Capture the cell that displays the provided text and extract its [x, y] central coordinate. 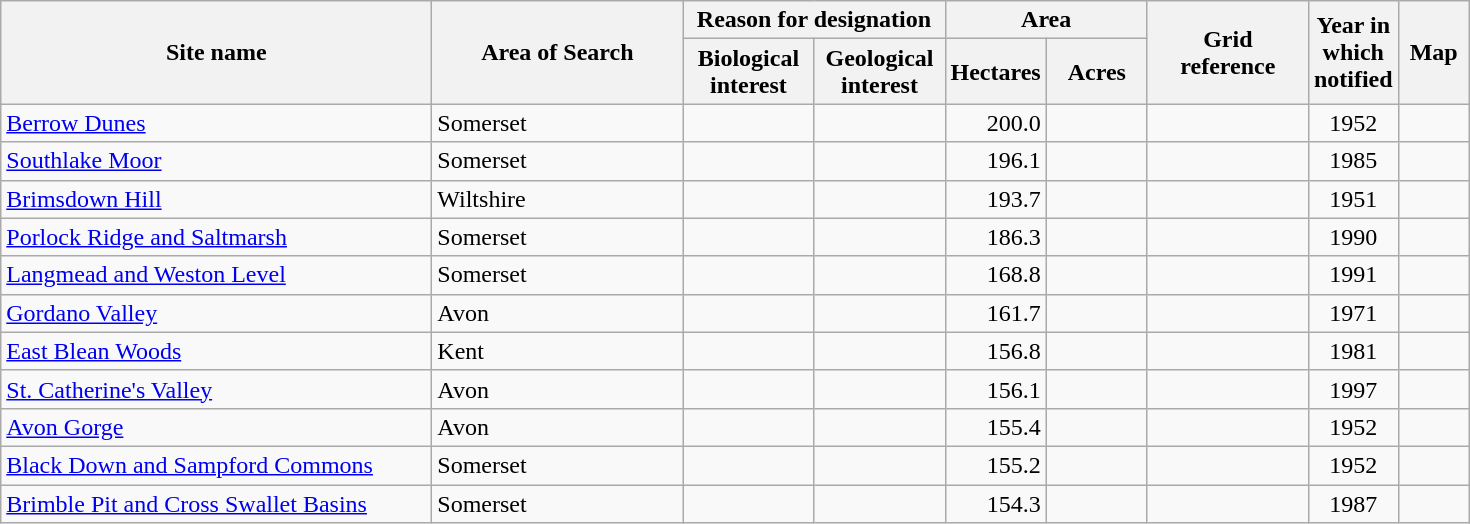
161.7 [996, 313]
Black Down and Sampford Commons [216, 465]
1997 [1353, 389]
Area of Search [558, 52]
1991 [1353, 275]
1985 [1353, 161]
186.3 [996, 237]
Gordano Valley [216, 313]
Porlock Ridge and Saltmarsh [216, 237]
1990 [1353, 237]
156.1 [996, 389]
155.2 [996, 465]
156.8 [996, 351]
Wiltshire [558, 199]
Year in which notified [1353, 52]
154.3 [996, 503]
200.0 [996, 123]
1987 [1353, 503]
Langmead and Weston Level [216, 275]
Grid reference [1228, 52]
168.8 [996, 275]
St. Catherine's Valley [216, 389]
Reason for designation [814, 20]
Brimble Pit and Cross Swallet Basins [216, 503]
Southlake Moor [216, 161]
East Blean Woods [216, 351]
155.4 [996, 427]
1951 [1353, 199]
Map [1434, 52]
Brimsdown Hill [216, 199]
Area [1046, 20]
Geological interest [880, 72]
Site name [216, 52]
196.1 [996, 161]
1981 [1353, 351]
Biological interest [748, 72]
Acres [1096, 72]
Kent [558, 351]
Avon Gorge [216, 427]
193.7 [996, 199]
Berrow Dunes [216, 123]
Hectares [996, 72]
1971 [1353, 313]
